Find where the given text appears and provide that cell's center as [x, y] coordinate. 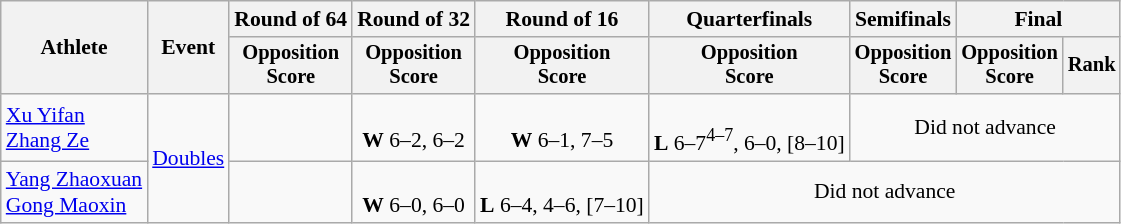
Xu YifanZhang Ze [74, 128]
W 6–0, 6–0 [414, 192]
Round of 32 [414, 19]
L 6–4, 4–6, [7–10] [562, 192]
L 6–74–7, 6–0, [8–10] [750, 128]
W 6–2, 6–2 [414, 128]
Round of 16 [562, 19]
Rank [1092, 66]
Yang ZhaoxuanGong Maoxin [74, 192]
Athlete [74, 48]
Semifinals [904, 19]
Event [188, 48]
W 6–1, 7–5 [562, 128]
Final [1038, 19]
Round of 64 [290, 19]
Quarterfinals [750, 19]
Doubles [188, 158]
